Return [x, y] of the center of cell containing provided text 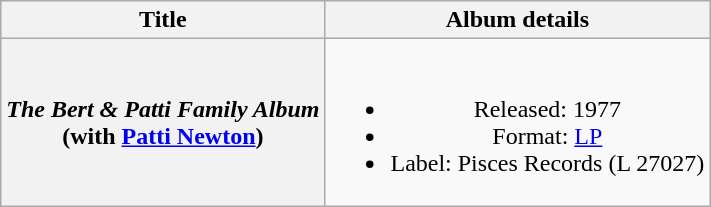
Title [163, 20]
Album details [518, 20]
The Bert & Patti Family Album (with Patti Newton) [163, 122]
Released: 1977Format: LPLabel: Pisces Records (L 27027) [518, 122]
